For the text-containing cell, return its midpoint in [x, y] coordinate format. 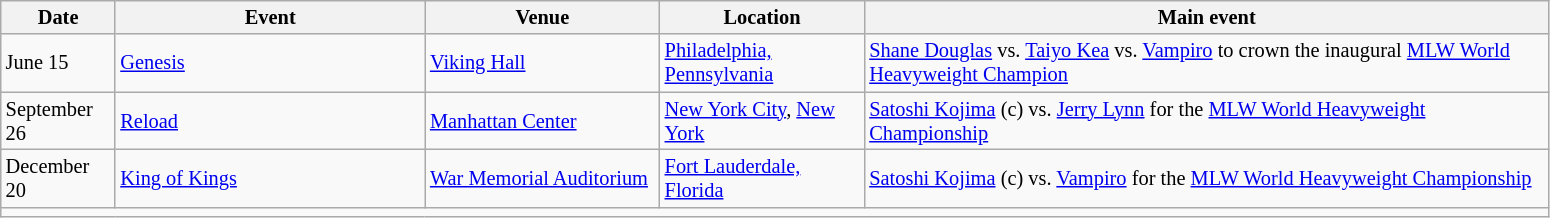
Event [270, 17]
New York City, New York [762, 121]
War Memorial Auditorium [542, 178]
Date [58, 17]
Reload [270, 121]
Manhattan Center [542, 121]
Satoshi Kojima (c) vs. Jerry Lynn for the MLW World Heavyweight Championship [1206, 121]
Genesis [270, 63]
Location [762, 17]
Venue [542, 17]
June 15 [58, 63]
King of Kings [270, 178]
December 20 [58, 178]
Main event [1206, 17]
Fort Lauderdale, Florida [762, 178]
Shane Douglas vs. Taiyo Kea vs. Vampiro to crown the inaugural MLW World Heavyweight Champion [1206, 63]
Satoshi Kojima (c) vs. Vampiro for the MLW World Heavyweight Championship [1206, 178]
September 26 [58, 121]
Viking Hall [542, 63]
Philadelphia, Pennsylvania [762, 63]
